Locate the cell with the specified text and output its [X, Y] center coordinate. 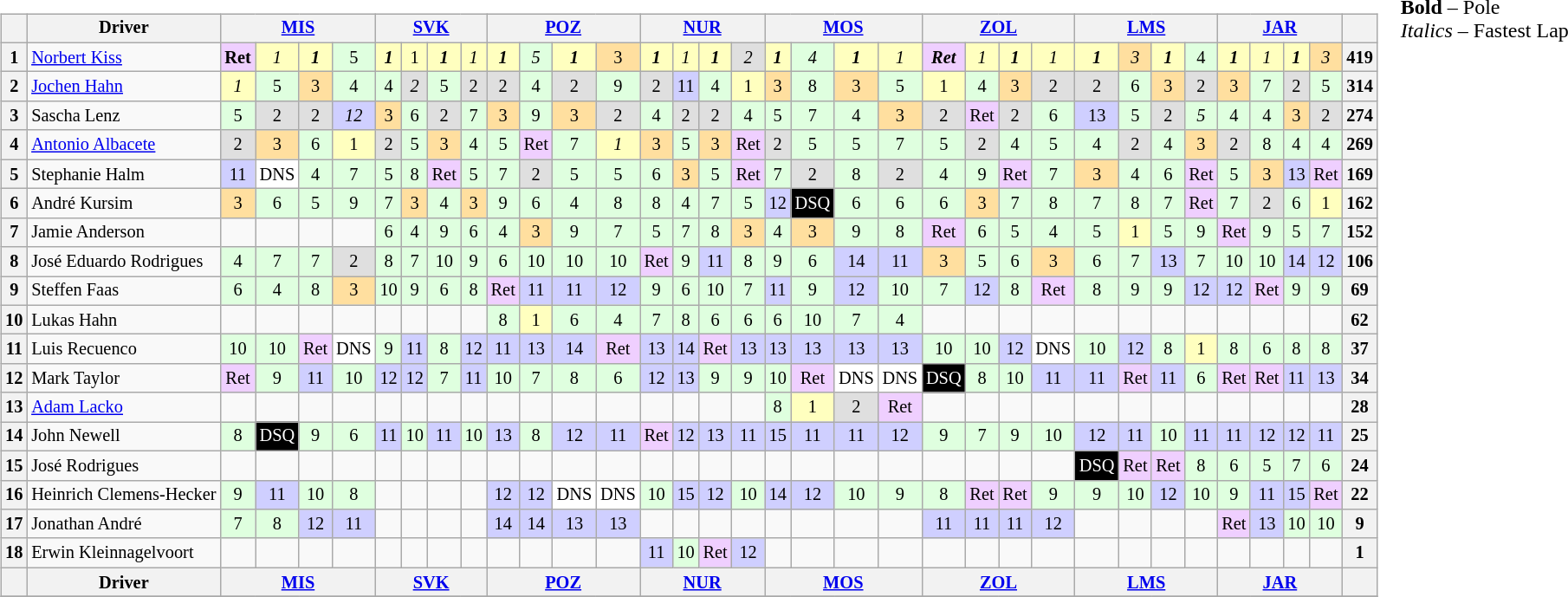
Luis Recuenco [123, 349]
Steffen Faas [123, 291]
314 [1359, 87]
Mark Taylor [123, 379]
18 [14, 553]
Lukas Hahn [123, 320]
419 [1359, 57]
152 [1359, 232]
69 [1359, 291]
17 [14, 524]
162 [1359, 204]
André Kursim [123, 204]
Sascha Lenz [123, 116]
169 [1359, 174]
Jamie Anderson [123, 232]
Norbert Kiss [123, 57]
269 [1359, 145]
22 [1359, 495]
Jochen Hahn [123, 87]
274 [1359, 116]
Stephanie Halm [123, 174]
José Eduardo Rodrigues [123, 262]
Antonio Albacete [123, 145]
Adam Lacko [123, 407]
John Newell [123, 437]
34 [1359, 379]
Heinrich Clemens-Hecker [123, 495]
37 [1359, 349]
106 [1359, 262]
25 [1359, 437]
16 [14, 495]
28 [1359, 407]
Jonathan André [123, 524]
Erwin Kleinnagelvoort [123, 553]
24 [1359, 465]
José Rodrigues [123, 465]
62 [1359, 320]
